Extract the (X, Y) coordinate from the center of the cell holding the provided text.  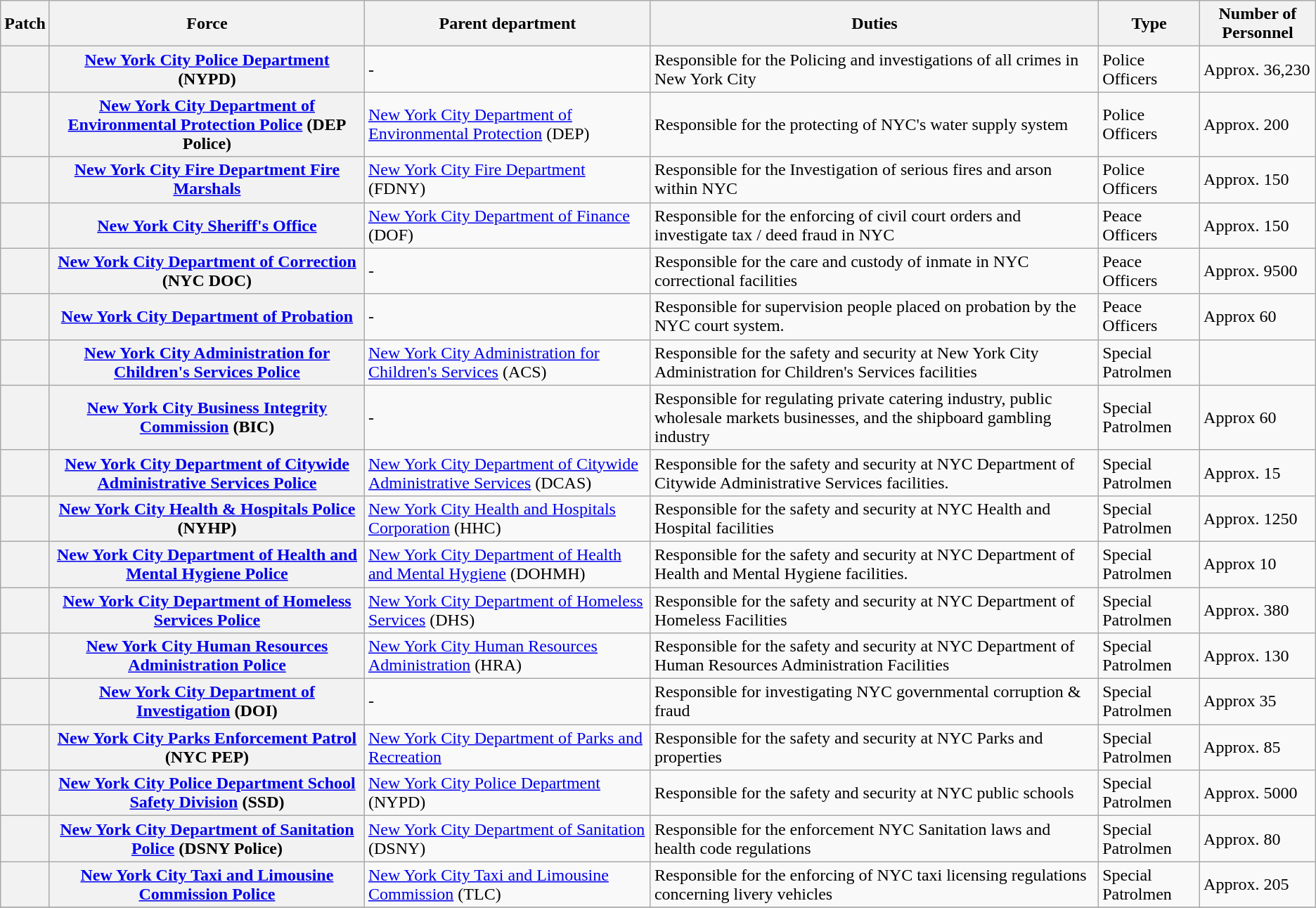
Responsible for the safety and security at NYC Department of Citywide Administrative Services facilities. (875, 472)
Approx. 200 (1258, 124)
Responsible for supervision people placed on probation by the NYC court system. (875, 316)
New York City Parks Enforcement Patrol (NYC PEP) (207, 748)
New York City Human Resources Administration (HRA) (508, 656)
New York City Administration for Children's Services Police (207, 363)
Responsible for the safety and security at NYC Health and Hospital facilities (875, 519)
Responsible for the safety and security at NYC Parks and properties (875, 748)
Type (1149, 24)
New York City Department of Parks and Recreation (508, 748)
New York City Health & Hospitals Police (NYHP) (207, 519)
Approx. 85 (1258, 748)
New York City Department of Health and Mental Hygiene (DOHMH) (508, 564)
Parent department (508, 24)
Approx 10 (1258, 564)
New York City Health and Hospitals Corporation (HHC) (508, 519)
New York City Business Integrity Commission (BIC) (207, 417)
Responsible for the safety and security at New York City Administration for Children's Services facilities (875, 363)
New York City Department of Investigation (DOI) (207, 701)
Approx. 15 (1258, 472)
New York City Department of Homeless Services Police (207, 610)
Responsible for investigating NYC governmental corruption & fraud (875, 701)
Approx. 1250 (1258, 519)
Responsible for the enforcement NYC Sanitation laws and health code regulations (875, 839)
New York City Department of Environmental Protection Police (DEP Police) (207, 124)
Number of Personnel (1258, 24)
Approx. 130 (1258, 656)
New York City Department of Citywide Administrative Services (DCAS) (508, 472)
Responsible for the care and custody of inmate in NYC correctional facilities (875, 271)
Responsible for the enforcing of civil court orders and investigate tax / deed fraud in NYC (875, 225)
New York City Department of Citywide Administrative Services Police (207, 472)
Responsible for the safety and security at NYC Department of Homeless Facilities (875, 610)
Approx. 205 (1258, 884)
Approx 35 (1258, 701)
New York City Department of Correction (NYC DOC) (207, 271)
New York City Human Resources Administration Police (207, 656)
Approx. 9500 (1258, 271)
Approx. 80 (1258, 839)
New York City Department of Environmental Protection (DEP) (508, 124)
Force (207, 24)
Responsible for the safety and security at NYC public schools (875, 793)
New York City Department of Health and Mental Hygiene Police (207, 564)
New York City Fire Department (FDNY) (508, 180)
Responsible for the protecting of NYC's water supply system (875, 124)
New York City Department of Sanitation Police (DSNY Police) (207, 839)
New York City Police Department School Safety Division (SSD) (207, 793)
Approx. 5000 (1258, 793)
Approx. 36,230 (1258, 69)
New York City Department of Finance (DOF) (508, 225)
Patch (25, 24)
Duties (875, 24)
Responsible for the Investigation of serious fires and arson within NYC (875, 180)
New York City Department of Probation (207, 316)
New York City Taxi and Limousine Commission (TLC) (508, 884)
Responsible for regulating private catering industry, public wholesale markets businesses, and the shipboard gambling industry (875, 417)
Responsible for the safety and security at NYC Department of Health and Mental Hygiene facilities. (875, 564)
Approx. 380 (1258, 610)
New York City Fire Department Fire Marshals (207, 180)
New York City Administration for Children's Services (ACS) (508, 363)
Responsible for the safety and security at NYC Department of Human Resources Administration Facilities (875, 656)
Responsible for the Policing and investigations of all crimes in New York City (875, 69)
New York City Department of Homeless Services (DHS) (508, 610)
Responsible for the enforcing of NYC taxi licensing regulations concerning livery vehicles (875, 884)
New York City Department of Sanitation (DSNY) (508, 839)
New York City Sheriff's Office (207, 225)
New York City Taxi and Limousine Commission Police (207, 884)
